Provide the [x, y] coordinate of the cell's center where the given text is located.  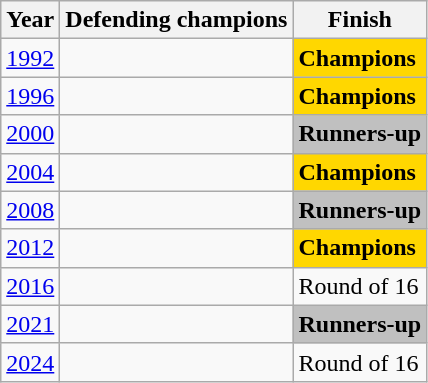
2000 [30, 134]
1992 [30, 58]
2024 [30, 362]
2004 [30, 172]
2008 [30, 210]
Year [30, 20]
Finish [360, 20]
2016 [30, 286]
2012 [30, 248]
Defending champions [176, 20]
2021 [30, 324]
1996 [30, 96]
